Locate the cell with the specified text and output its (x, y) center coordinate. 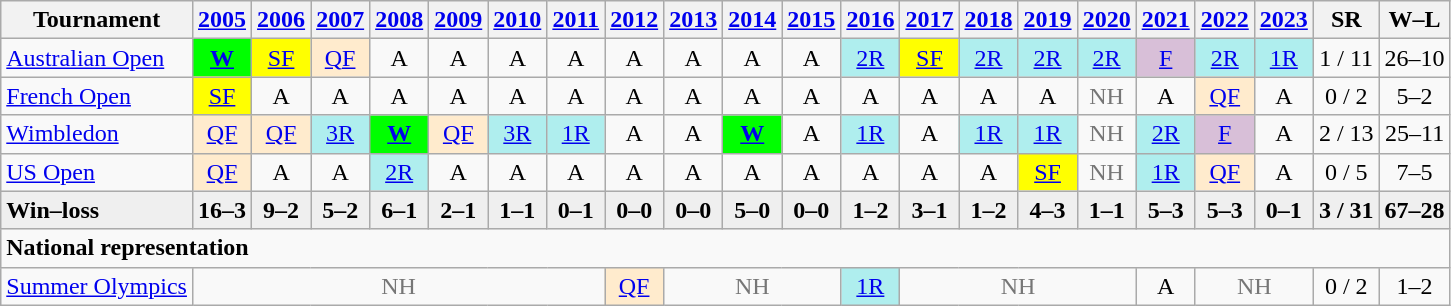
2–1 (458, 210)
9–2 (282, 210)
26–10 (1414, 58)
3–1 (930, 210)
US Open (97, 172)
2015 (812, 20)
Summer Olympics (97, 286)
2012 (634, 20)
Australian Open (97, 58)
2 / 13 (1346, 134)
67–28 (1414, 210)
2009 (458, 20)
2018 (988, 20)
Tournament (97, 20)
6–1 (400, 210)
2006 (282, 20)
2007 (340, 20)
2008 (400, 20)
3 / 31 (1346, 210)
2019 (1048, 20)
25–11 (1414, 134)
2022 (1224, 20)
2020 (1106, 20)
16–3 (222, 210)
1 / 11 (1346, 58)
2011 (576, 20)
2023 (1284, 20)
4–3 (1048, 210)
7–5 (1414, 172)
5–0 (752, 210)
2016 (870, 20)
2014 (752, 20)
2005 (222, 20)
2021 (1166, 20)
SR (1346, 20)
2017 (930, 20)
W–L (1414, 20)
Win–loss (97, 210)
0 / 5 (1346, 172)
French Open (97, 96)
Wimbledon (97, 134)
2013 (694, 20)
National representation (726, 248)
2010 (518, 20)
